For the text-containing cell, return its midpoint in [X, Y] coordinate format. 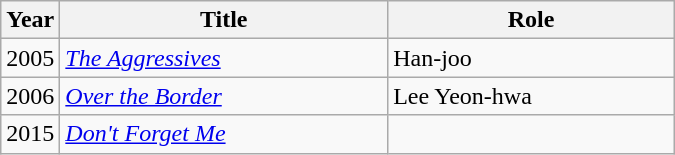
The Aggressives [224, 58]
2006 [30, 96]
Lee Yeon-hwa [532, 96]
Title [224, 20]
Don't Forget Me [224, 134]
Han-joo [532, 58]
Year [30, 20]
Over the Border [224, 96]
2005 [30, 58]
Role [532, 20]
2015 [30, 134]
